Pinpoint the cell where the given text exists, returning its (x, y) midpoint coordinate. 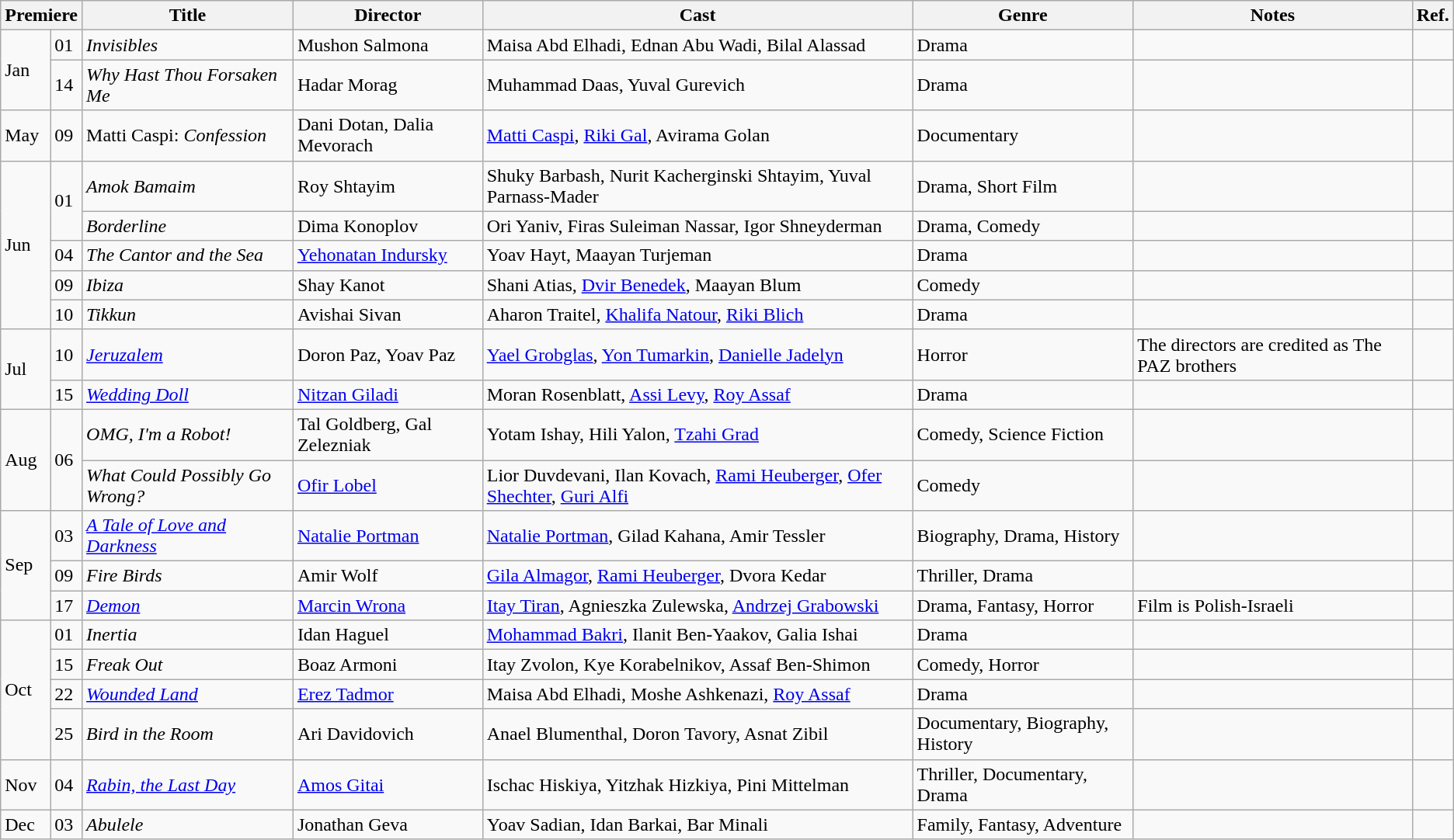
Idan Haguel (388, 635)
Wounded Land (188, 694)
Comedy, Science Fiction (1023, 435)
Maisa Abd Elhadi, Ednan Abu Wadi, Bilal Alassad (697, 45)
Fire Birds (188, 576)
May (26, 135)
Demon (188, 606)
Muhammad Daas, Yuval Gurevich (697, 85)
Hadar Morag (388, 85)
Thriller, Drama (1023, 576)
Moran Rosenblatt, Assi Levy, Roy Assaf (697, 394)
Boaz Armoni (388, 665)
Horror (1023, 354)
Yoav Hayt, Maayan Turjeman (697, 255)
Yael Grobglas, Yon Tumarkin, Danielle Jadelyn (697, 354)
Maisa Abd Elhadi, Moshe Ashkenazi, Roy Assaf (697, 694)
Comedy, Horror (1023, 665)
Tikkun (188, 314)
Title (188, 16)
Jeruzalem (188, 354)
Shani Atias, Dvir Benedek, Maayan Blum (697, 285)
Invisibles (188, 45)
Nitzan Giladi (388, 394)
Yehonatan Indursky (388, 255)
Lior Duvdevani, Ilan Kovach, Rami Heuberger, Ofer Shechter, Guri Alfi (697, 484)
Matti Caspi: Confession (188, 135)
Oct (26, 689)
Ischac Hiskiya, Yitzhak Hizkiya, Pini Mittelman (697, 784)
Nov (26, 784)
Shay Kanot (388, 285)
Tal Goldberg, Gal Zelezniak (388, 435)
Amok Bamaim (188, 186)
Aug (26, 460)
Natalie Portman, Gilad Kahana, Amir Tessler (697, 536)
Yoav Sadian, Idan Barkai, Bar Minali (697, 824)
Ori Yaniv, Firas Suleiman Nassar, Igor Shneyderman (697, 226)
Ref. (1432, 16)
Director (388, 16)
Itay Tiran, Agnieszka Zulewska, Andrzej Grabowski (697, 606)
Inertia (188, 635)
Cast (697, 16)
Roy Shtayim (388, 186)
Yotam Ishay, Hili Yalon, Tzahi Grad (697, 435)
Mushon Salmona (388, 45)
Jonathan Geva (388, 824)
Genre (1023, 16)
Jan (26, 70)
14 (67, 85)
Rabin, the Last Day (188, 784)
25 (67, 734)
Marcin Wrona (388, 606)
Drama, Comedy (1023, 226)
Itay Zvolon, Kye Korabelnikov, Assaf Ben-Shimon (697, 665)
Ari Davidovich (388, 734)
A Tale of Love and Darkness (188, 536)
Jul (26, 370)
Natalie Portman (388, 536)
Biography, Drama, History (1023, 536)
Dani Dotan, Dalia Mevorach (388, 135)
Matti Caspi, Riki Gal, Avirama Golan (697, 135)
Freak Out (188, 665)
Notes (1272, 16)
Dec (26, 824)
Borderline (188, 226)
Avishai Sivan (388, 314)
Premiere (42, 16)
Documentary, Biography, History (1023, 734)
Film is Polish-Israeli (1272, 606)
Drama, Fantasy, Horror (1023, 606)
Sep (26, 565)
Dima Konoplov (388, 226)
Documentary (1023, 135)
OMG, I'm a Robot! (188, 435)
Doron Paz, Yoav Paz (388, 354)
Family, Fantasy, Adventure (1023, 824)
Amos Gitai (388, 784)
Abulele (188, 824)
Shuky Barbash, Nurit Kacherginski Shtayim, Yuval Parnass-Mader (697, 186)
Wedding Doll (188, 394)
Anael Blumenthal, Doron Tavory, Asnat Zibil (697, 734)
Ofir Lobel (388, 484)
Thriller, Documentary, Drama (1023, 784)
The directors are credited as The PAZ brothers (1272, 354)
Jun (26, 245)
Gila Almagor, Rami Heuberger, Dvora Kedar (697, 576)
Drama, Short Film (1023, 186)
The Cantor and the Sea (188, 255)
Bird in the Room (188, 734)
Why Hast Thou Forsaken Me (188, 85)
Amir Wolf (388, 576)
22 (67, 694)
17 (67, 606)
Ibiza (188, 285)
Erez Tadmor (388, 694)
Mohammad Bakri, Ilanit Ben-Yaakov, Galia Ishai (697, 635)
06 (67, 460)
Aharon Traitel, Khalifa Natour, Riki Blich (697, 314)
What Could Possibly Go Wrong? (188, 484)
